From the cell containing the given text, extract its center point as [x, y] coordinate. 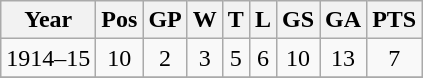
Year [48, 20]
6 [262, 58]
PTS [394, 20]
GP [165, 20]
7 [394, 58]
3 [204, 58]
T [236, 20]
GS [298, 20]
2 [165, 58]
GA [344, 20]
Pos [120, 20]
13 [344, 58]
W [204, 20]
L [262, 20]
1914–15 [48, 58]
5 [236, 58]
